Return the [X, Y] coordinate for the center point of the cell that contains the specified text.  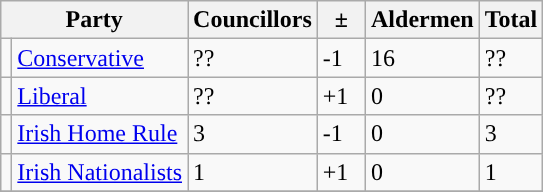
16 [423, 58]
Total [511, 20]
Irish Nationalists [100, 172]
Councillors [253, 20]
Party [94, 20]
Liberal [100, 96]
± [341, 20]
Conservative [100, 58]
Irish Home Rule [100, 134]
Aldermen [423, 20]
